Extract the [X, Y] coordinate from the center of the cell holding the provided text.  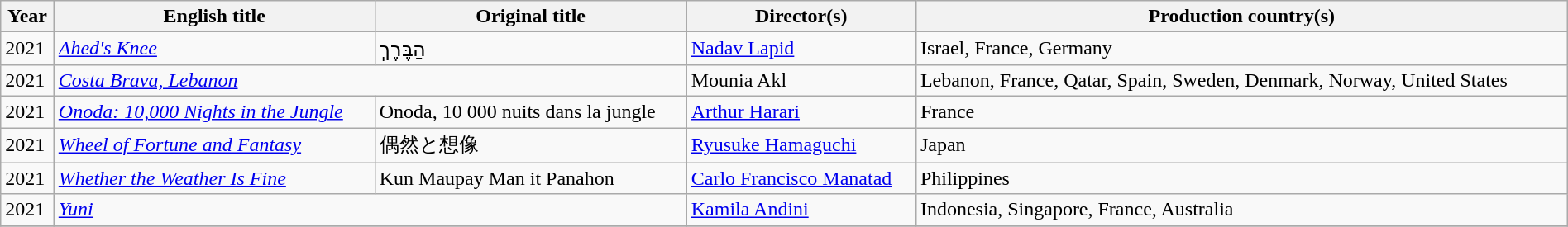
Indonesia, Singapore, France, Australia [1241, 210]
Wheel of Fortune and Fantasy [214, 145]
Onoda: 10,000 Nights in the Jungle [214, 111]
הַבֶּרֶךְ [531, 49]
Kun Maupay Man it Panahon [531, 178]
Original title [531, 17]
Nadav Lapid [801, 49]
Kamila Andini [801, 210]
Mounia Akl [801, 80]
Ahed's Knee [214, 49]
English title [214, 17]
Ryusuke Hamaguchi [801, 145]
Onoda, 10 000 nuits dans la jungle [531, 111]
偶然と想像 [531, 145]
Costa Brava, Lebanon [370, 80]
Whether the Weather Is Fine [214, 178]
Year [28, 17]
Israel, France, Germany [1241, 49]
Yuni [370, 210]
Philippines [1241, 178]
Carlo Francisco Manatad [801, 178]
Lebanon, France, Qatar, Spain, Sweden, Denmark, Norway, United States [1241, 80]
Arthur Harari [801, 111]
France [1241, 111]
Director(s) [801, 17]
Japan [1241, 145]
Production country(s) [1241, 17]
